Identify which cell holds the provided text, then report its (x, y) central coordinate. 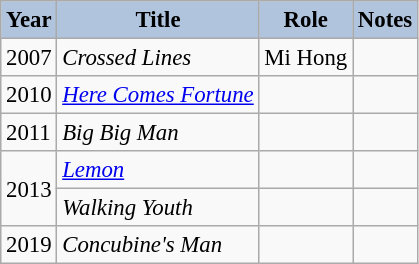
Role (306, 20)
Crossed Lines (158, 58)
2011 (29, 133)
Mi Hong (306, 58)
2013 (29, 188)
Title (158, 20)
Lemon (158, 170)
Big Big Man (158, 133)
Concubine's Man (158, 245)
Walking Youth (158, 208)
2007 (29, 58)
Here Comes Fortune (158, 95)
Notes (386, 20)
2010 (29, 95)
Year (29, 20)
2019 (29, 245)
